Provide the [x, y] coordinate of the cell's center where the given text is located.  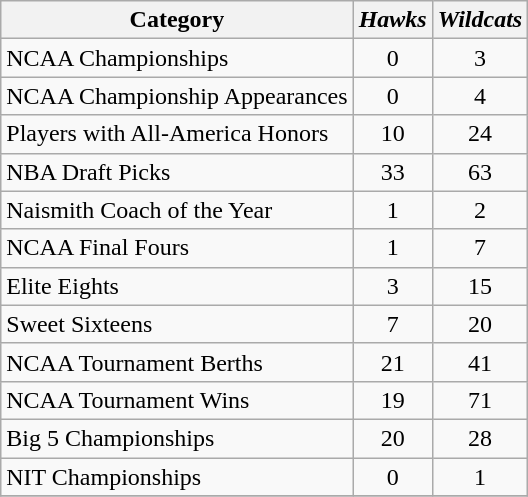
NCAA Championships [177, 58]
NBA Draft Picks [177, 172]
2 [480, 210]
NIT Championships [177, 477]
19 [392, 400]
Sweet Sixteens [177, 324]
NCAA Tournament Wins [177, 400]
Hawks [392, 20]
28 [480, 438]
71 [480, 400]
10 [392, 134]
24 [480, 134]
Elite Eights [177, 286]
NCAA Tournament Berths [177, 362]
Players with All-America Honors [177, 134]
Wildcats [480, 20]
33 [392, 172]
Naismith Coach of the Year [177, 210]
21 [392, 362]
Category [177, 20]
NCAA Final Fours [177, 248]
63 [480, 172]
41 [480, 362]
Big 5 Championships [177, 438]
15 [480, 286]
4 [480, 96]
NCAA Championship Appearances [177, 96]
